Scan for the cell matching the given text and deliver its (X, Y) coordinate at center. 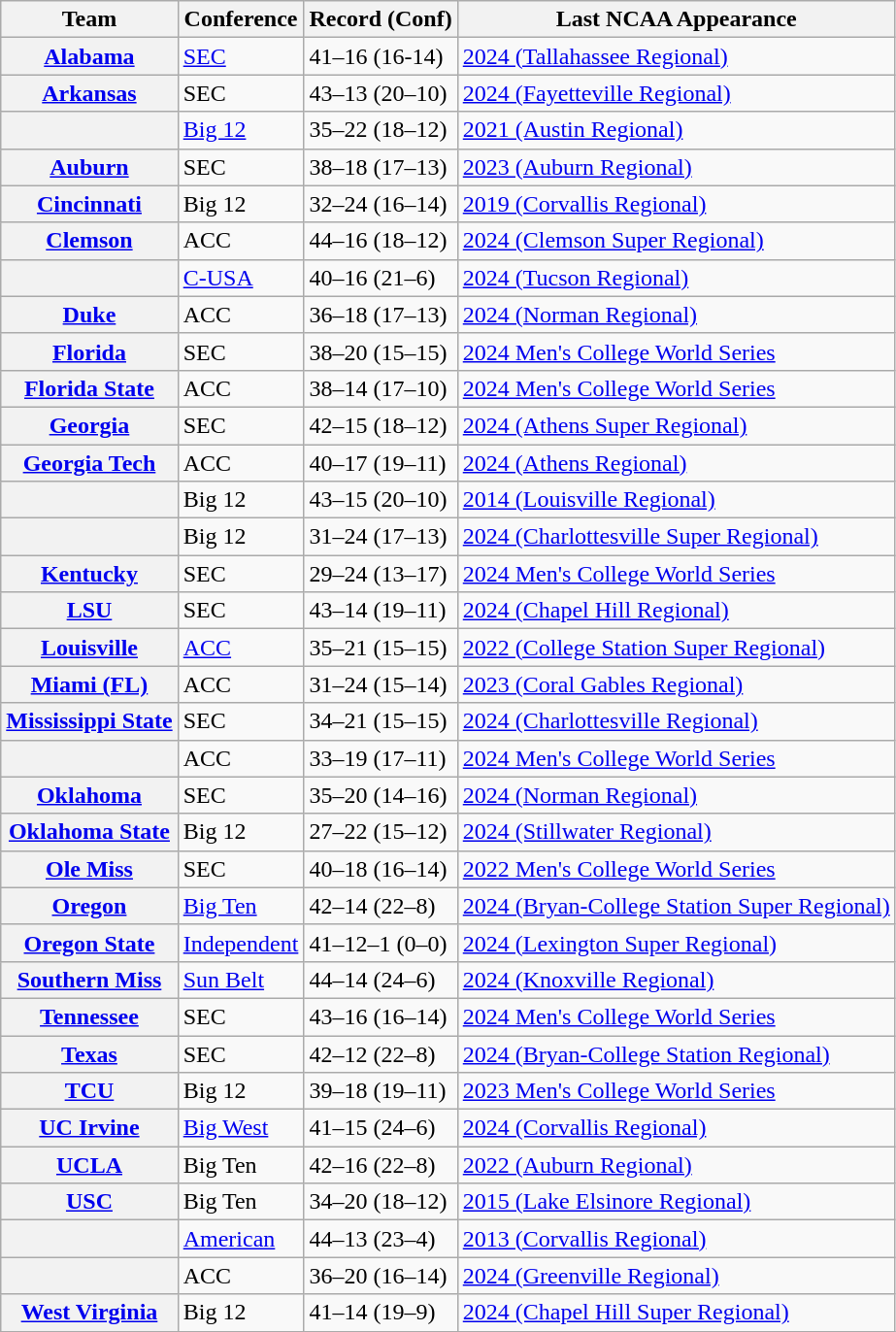
31–24 (15–14) (381, 684)
41–12–1 (0–0) (381, 943)
LSU (89, 611)
2023 Men's College World Series (676, 1091)
Georgia (89, 425)
Mississippi State (89, 721)
2024 (Athens Super Regional) (676, 425)
27–22 (15–12) (381, 832)
Record (Conf) (381, 19)
43–16 (16–14) (381, 1016)
Southern Miss (89, 980)
2022 (College Station Super Regional) (676, 648)
Auburn (89, 167)
Ole Miss (89, 869)
2024 (Chapel Hill Super Regional) (676, 1313)
41–15 (24–6) (381, 1128)
29–24 (13–17) (381, 574)
41–14 (19–9) (381, 1313)
2024 (Corvallis Regional) (676, 1128)
2023 (Auburn Regional) (676, 167)
2024 (Bryan-College Station Super Regional) (676, 906)
33–19 (17–11) (381, 758)
35–20 (14–16) (381, 795)
Sun Belt (241, 980)
2024 (Tucson Regional) (676, 278)
42–12 (22–8) (381, 1053)
42–14 (22–8) (381, 906)
36–20 (16–14) (381, 1276)
Oregon State (89, 943)
West Virginia (89, 1313)
Clemson (89, 241)
2024 (Greenville Regional) (676, 1276)
2024 (Bryan-College Station Regional) (676, 1053)
Texas (89, 1053)
38–14 (17–10) (381, 388)
Oklahoma State (89, 832)
44–13 (23–4) (381, 1239)
Oklahoma (89, 795)
40–18 (16–14) (381, 869)
UCLA (89, 1165)
2014 (Louisville Regional) (676, 500)
Florida State (89, 388)
42–15 (18–12) (381, 425)
Florida (89, 351)
Tennessee (89, 1016)
31–24 (17–13) (381, 537)
2024 (Lexington Super Regional) (676, 943)
44–14 (24–6) (381, 980)
2024 (Fayetteville Regional) (676, 93)
40–16 (21–6) (381, 278)
Alabama (89, 56)
2023 (Coral Gables Regional) (676, 684)
43–15 (20–10) (381, 500)
38–20 (15–15) (381, 351)
Duke (89, 315)
Georgia Tech (89, 463)
39–18 (19–11) (381, 1091)
Oregon (89, 906)
2024 (Tallahassee Regional) (676, 56)
Conference (241, 19)
2024 (Charlottesville Regional) (676, 721)
2024 (Stillwater Regional) (676, 832)
43–14 (19–11) (381, 611)
Team (89, 19)
Cincinnati (89, 204)
TCU (89, 1091)
40–17 (19–11) (381, 463)
UC Irvine (89, 1128)
2022 Men's College World Series (676, 869)
Miami (FL) (89, 684)
41–16 (16-14) (381, 56)
American (241, 1239)
Louisville (89, 648)
Last NCAA Appearance (676, 19)
32–24 (16–14) (381, 204)
2022 (Auburn Regional) (676, 1165)
2019 (Corvallis Regional) (676, 204)
Independent (241, 943)
2024 (Charlottesville Super Regional) (676, 537)
C-USA (241, 278)
2024 (Athens Regional) (676, 463)
36–18 (17–13) (381, 315)
35–21 (15–15) (381, 648)
Arkansas (89, 93)
2013 (Corvallis Regional) (676, 1239)
35–22 (18–12) (381, 130)
44–16 (18–12) (381, 241)
38–18 (17–13) (381, 167)
2015 (Lake Elsinore Regional) (676, 1202)
34–20 (18–12) (381, 1202)
43–13 (20–10) (381, 93)
USC (89, 1202)
Big West (241, 1128)
2024 (Knoxville Regional) (676, 980)
42–16 (22–8) (381, 1165)
2024 (Chapel Hill Regional) (676, 611)
34–21 (15–15) (381, 721)
Kentucky (89, 574)
2024 (Clemson Super Regional) (676, 241)
2021 (Austin Regional) (676, 130)
